Search for the cell housing the specified text and yield its [x, y] center coordinate. 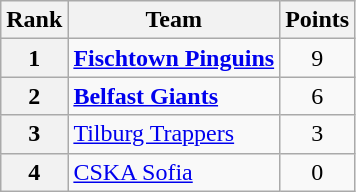
Rank [34, 20]
6 [318, 96]
9 [318, 58]
CSKA Sofia [174, 172]
0 [318, 172]
4 [34, 172]
2 [34, 96]
Tilburg Trappers [174, 134]
Points [318, 20]
1 [34, 58]
Belfast Giants [174, 96]
Fischtown Pinguins [174, 58]
Team [174, 20]
